Provide the (x, y) coordinate of the cell's center where the given text is located.  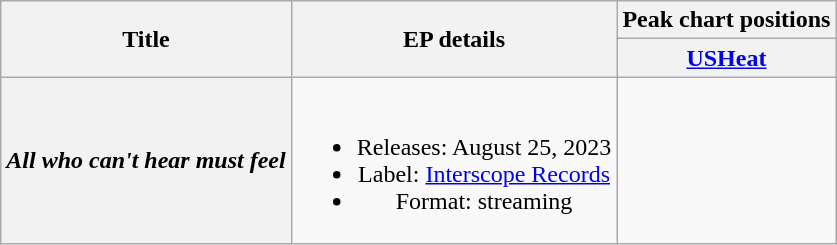
USHeat (726, 58)
Title (146, 39)
All who can't hear must feel (146, 160)
Releases: August 25, 2023Label: Interscope RecordsFormat: streaming (454, 160)
EP details (454, 39)
Peak chart positions (726, 20)
